Output the [X, Y] coordinate of the center of the cell containing the given text.  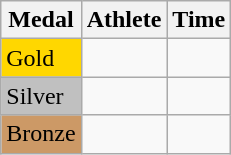
Bronze [41, 134]
Medal [41, 20]
Athlete [124, 20]
Gold [41, 58]
Time [199, 20]
Silver [41, 96]
